Provide the [X, Y] coordinate of the cell's center where the given text is located.  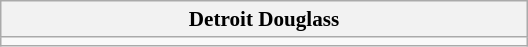
Detroit Douglass [264, 18]
